Determine the [x, y] coordinate at the center of the cell enclosing the given text.  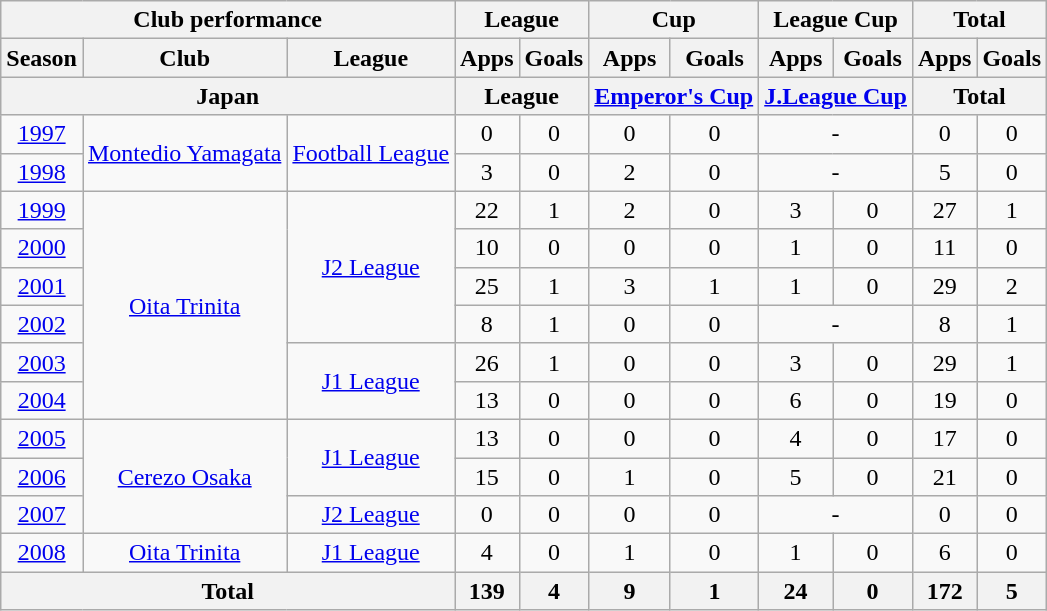
League Cup [836, 20]
139 [487, 591]
2006 [42, 477]
25 [487, 286]
11 [944, 248]
17 [944, 438]
2002 [42, 324]
2004 [42, 400]
Football League [371, 153]
2008 [42, 553]
24 [796, 591]
27 [944, 210]
26 [487, 362]
Club [184, 58]
172 [944, 591]
Cup [674, 20]
2007 [42, 515]
15 [487, 477]
1999 [42, 210]
Season [42, 58]
10 [487, 248]
2000 [42, 248]
21 [944, 477]
2003 [42, 362]
1997 [42, 134]
Club performance [228, 20]
Montedio Yamagata [184, 153]
Cerezo Osaka [184, 476]
1998 [42, 172]
J.League Cup [836, 96]
2005 [42, 438]
Japan [228, 96]
2001 [42, 286]
Emperor's Cup [674, 96]
9 [630, 591]
22 [487, 210]
19 [944, 400]
